Pinpoint the cell where the given text exists, returning its (x, y) midpoint coordinate. 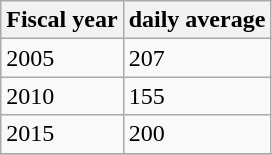
2005 (62, 58)
200 (197, 134)
207 (197, 58)
daily average (197, 20)
2015 (62, 134)
2010 (62, 96)
Fiscal year (62, 20)
155 (197, 96)
